Extract the [x, y] coordinate from the center of the cell holding the provided text.  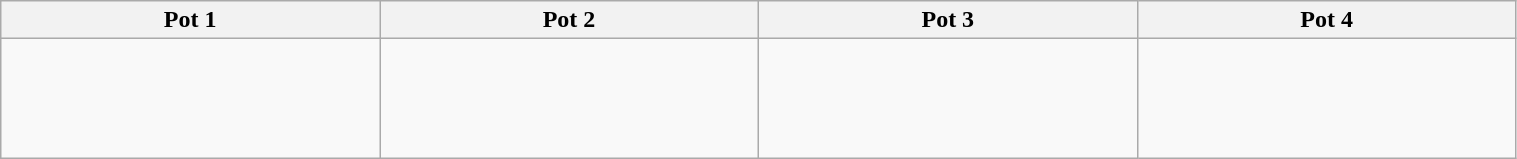
Pot 4 [1326, 20]
Pot 2 [570, 20]
Pot 3 [948, 20]
Pot 1 [190, 20]
